Return [X, Y] of the center of cell containing provided text 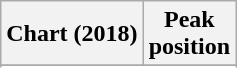
Chart (2018) [72, 34]
Peak position [189, 34]
